Capture the cell that displays the provided text and extract its (X, Y) central coordinate. 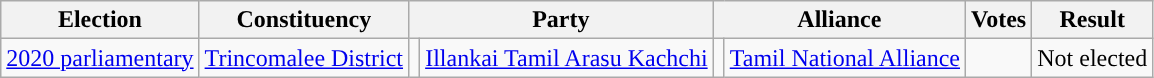
Election (100, 20)
Tamil National Alliance (844, 58)
Not elected (1092, 58)
2020 parliamentary (100, 58)
Alliance (839, 20)
Party (562, 20)
Constituency (304, 20)
Votes (999, 20)
Illankai Tamil Arasu Kachchi (567, 58)
Result (1092, 20)
Trincomalee District (304, 58)
